Return [x, y] of the center of cell containing provided text 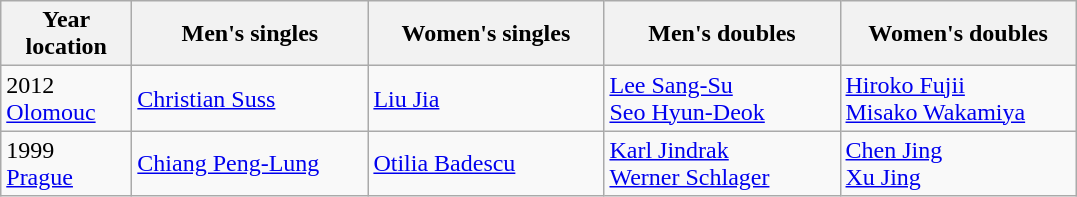
Year location [66, 34]
Otilia Badescu [486, 164]
Liu Jia [486, 98]
Karl Jindrak Werner Schlager [722, 164]
Christian Suss [250, 98]
Chen Jing Xu Jing [958, 164]
Hiroko Fujii Misako Wakamiya [958, 98]
Lee Sang-Su Seo Hyun-Deok [722, 98]
Chiang Peng-Lung [250, 164]
Women's doubles [958, 34]
Women's singles [486, 34]
Men's doubles [722, 34]
2012 Olomouc [66, 98]
1999 Prague [66, 164]
Men's singles [250, 34]
